Output the [X, Y] coordinate of the center of the cell containing the given text.  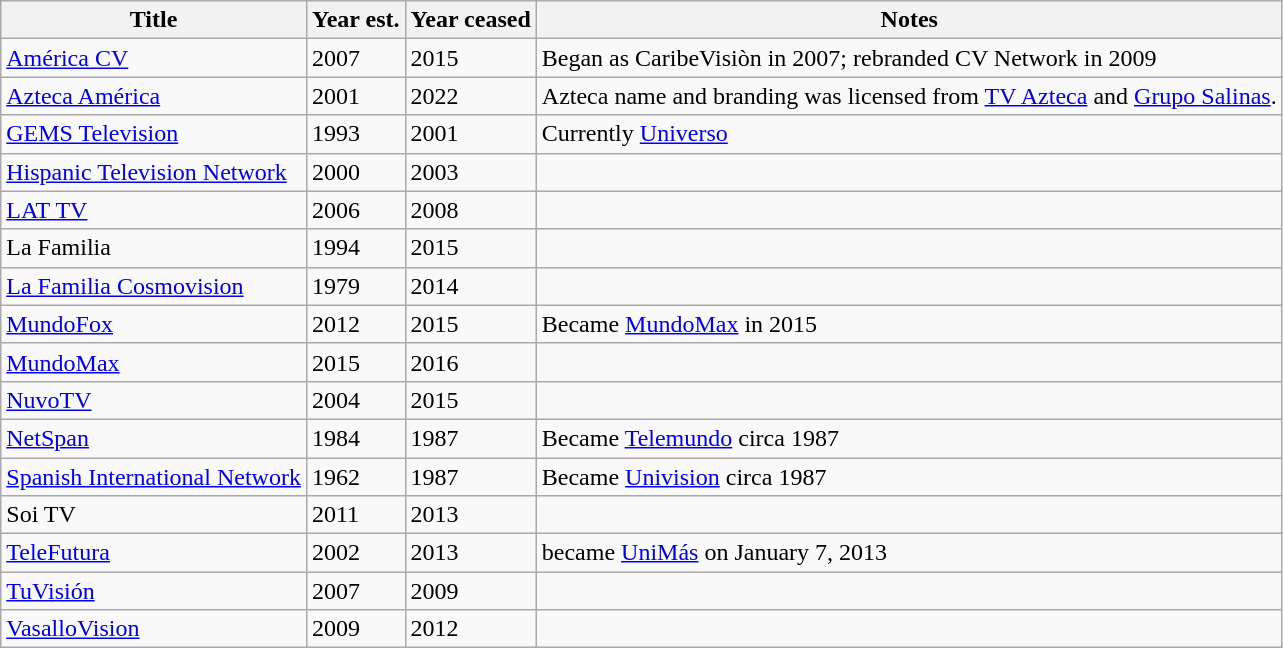
Azteca name and branding was licensed from TV Azteca and Grupo Salinas. [909, 96]
NuvoTV [154, 400]
Became Univision circa 1987 [909, 477]
1984 [356, 438]
Azteca América [154, 96]
Year est. [356, 20]
NetSpan [154, 438]
1993 [356, 134]
TuVisión [154, 591]
TeleFutura [154, 553]
VasalloVision [154, 629]
1962 [356, 477]
América CV [154, 58]
MundoMax [154, 362]
La Familia Cosmovision [154, 286]
Title [154, 20]
Currently Universo [909, 134]
MundoFox [154, 324]
Hispanic Television Network [154, 172]
1979 [356, 286]
1994 [356, 248]
became UniMás on January 7, 2013 [909, 553]
2014 [470, 286]
2008 [470, 210]
LAT TV [154, 210]
2000 [356, 172]
Soi TV [154, 515]
GEMS Television [154, 134]
2003 [470, 172]
Became MundoMax in 2015 [909, 324]
2006 [356, 210]
Notes [909, 20]
Spanish International Network [154, 477]
La Familia [154, 248]
2002 [356, 553]
2016 [470, 362]
Became Telemundo circa 1987 [909, 438]
2022 [470, 96]
Began as CaribeVisiòn in 2007; rebranded CV Network in 2009 [909, 58]
2011 [356, 515]
2004 [356, 400]
Year ceased [470, 20]
